Extract the (X, Y) coordinate from the center of the cell holding the provided text.  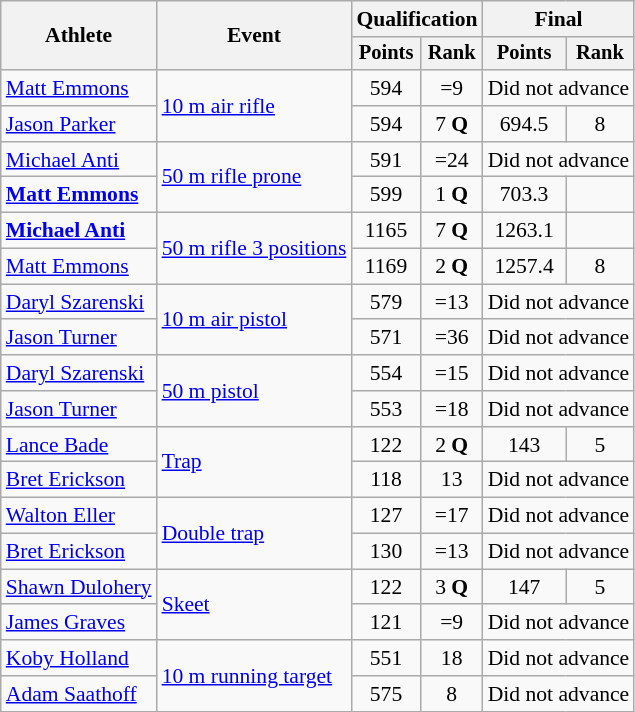
10 m air rifle (254, 106)
Trap (254, 462)
Adam Saathoff (79, 694)
703.3 (524, 195)
Skeet (254, 604)
Walton Eller (79, 516)
Koby Holland (79, 658)
=18 (452, 409)
1257.4 (524, 267)
121 (386, 623)
Event (254, 36)
Athlete (79, 36)
18 (452, 658)
=15 (452, 373)
553 (386, 409)
10 m running target (254, 676)
Jason Parker (79, 124)
1263.1 (524, 231)
50 m pistol (254, 390)
10 m air pistol (254, 320)
50 m rifle prone (254, 178)
50 m rifle 3 positions (254, 248)
3 Q (452, 587)
1 Q (452, 195)
143 (524, 445)
Qualification (416, 19)
Final (559, 19)
=36 (452, 338)
575 (386, 694)
130 (386, 552)
=17 (452, 516)
554 (386, 373)
599 (386, 195)
147 (524, 587)
571 (386, 338)
James Graves (79, 623)
127 (386, 516)
591 (386, 160)
Double trap (254, 534)
118 (386, 480)
Lance Bade (79, 445)
694.5 (524, 124)
=24 (452, 160)
1165 (386, 231)
Shawn Dulohery (79, 587)
579 (386, 302)
1169 (386, 267)
551 (386, 658)
13 (452, 480)
